For the text-containing cell, return its midpoint in (x, y) coordinate format. 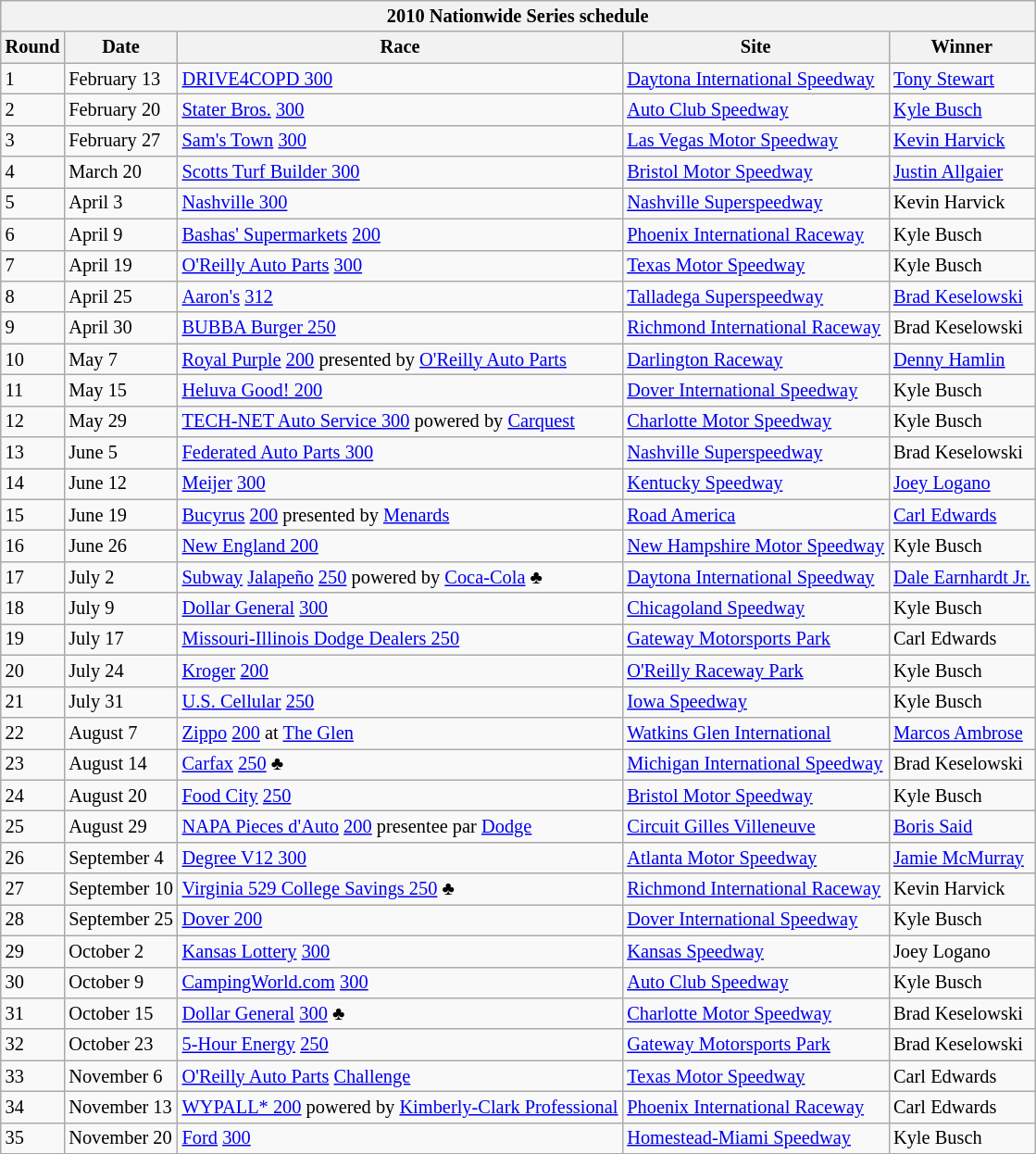
February 27 (120, 141)
May 29 (120, 421)
Food City 250 (400, 796)
Michigan International Speedway (755, 764)
Watkins Glen International (755, 733)
U.S. Cellular 250 (400, 702)
October 9 (120, 983)
August 14 (120, 764)
July 2 (120, 577)
1 (33, 79)
21 (33, 702)
35 (33, 1138)
Denny Hamlin (961, 359)
Kentucky Speedway (755, 483)
February 13 (120, 79)
November 20 (120, 1138)
7 (33, 266)
Royal Purple 200 presented by O'Reilly Auto Parts (400, 359)
Site (755, 47)
34 (33, 1107)
Jamie McMurray (961, 858)
Boris Said (961, 826)
DRIVE4COPD 300 (400, 79)
3 (33, 141)
Las Vegas Motor Speedway (755, 141)
Justin Allgaier (961, 172)
Scotts Turf Builder 300 (400, 172)
Missouri-Illinois Dodge Dealers 250 (400, 639)
August 29 (120, 826)
28 (33, 920)
O'Reilly Auto Parts 300 (400, 266)
32 (33, 1045)
July 24 (120, 671)
New Hampshire Motor Speedway (755, 546)
October 23 (120, 1045)
2 (33, 109)
Dollar General 300 (400, 608)
August 20 (120, 796)
November 13 (120, 1107)
24 (33, 796)
Round (33, 47)
13 (33, 453)
June 12 (120, 483)
19 (33, 639)
11 (33, 390)
Meijer 300 (400, 483)
29 (33, 951)
May 7 (120, 359)
O'Reilly Auto Parts Challenge (400, 1076)
TECH-NET Auto Service 300 powered by Carquest (400, 421)
Bashas' Supermarkets 200 (400, 234)
July 9 (120, 608)
Race (400, 47)
4 (33, 172)
Zippo 200 at The Glen (400, 733)
April 30 (120, 328)
WYPALL* 200 powered by Kimberly-Clark Professional (400, 1107)
Kansas Speedway (755, 951)
October 2 (120, 951)
Darlington Raceway (755, 359)
27 (33, 889)
Date (120, 47)
Chicagoland Speedway (755, 608)
CampingWorld.com 300 (400, 983)
Kansas Lottery 300 (400, 951)
9 (33, 328)
Stater Bros. 300 (400, 109)
O'Reilly Raceway Park (755, 671)
Road America (755, 515)
8 (33, 296)
June 26 (120, 546)
April 25 (120, 296)
5 (33, 203)
Degree V12 300 (400, 858)
June 5 (120, 453)
10 (33, 359)
Ford 300 (400, 1138)
Aaron's 312 (400, 296)
October 15 (120, 1013)
November 6 (120, 1076)
Heluva Good! 200 (400, 390)
April 19 (120, 266)
June 19 (120, 515)
August 7 (120, 733)
Sam's Town 300 (400, 141)
Subway Jalapeño 250 powered by Coca-Cola ♣ (400, 577)
6 (33, 234)
Talladega Superspeedway (755, 296)
May 15 (120, 390)
BUBBA Burger 250 (400, 328)
14 (33, 483)
Kroger 200 (400, 671)
18 (33, 608)
February 20 (120, 109)
17 (33, 577)
Dollar General 300 ♣ (400, 1013)
Winner (961, 47)
Iowa Speedway (755, 702)
Virginia 529 College Savings 250 ♣ (400, 889)
22 (33, 733)
March 20 (120, 172)
Dover 200 (400, 920)
Marcos Ambrose (961, 733)
July 17 (120, 639)
Bucyrus 200 presented by Menards (400, 515)
April 9 (120, 234)
Carfax 250 ♣ (400, 764)
2010 Nationwide Series schedule (518, 16)
Federated Auto Parts 300 (400, 453)
16 (33, 546)
September 4 (120, 858)
15 (33, 515)
33 (33, 1076)
NAPA Pieces d'Auto 200 presentee par Dodge (400, 826)
25 (33, 826)
23 (33, 764)
31 (33, 1013)
12 (33, 421)
26 (33, 858)
April 3 (120, 203)
Atlanta Motor Speedway (755, 858)
September 10 (120, 889)
5-Hour Energy 250 (400, 1045)
Circuit Gilles Villeneuve (755, 826)
30 (33, 983)
September 25 (120, 920)
Dale Earnhardt Jr. (961, 577)
Homestead-Miami Speedway (755, 1138)
20 (33, 671)
July 31 (120, 702)
Tony Stewart (961, 79)
New England 200 (400, 546)
Nashville 300 (400, 203)
